For the text-containing cell, return its midpoint in [X, Y] coordinate format. 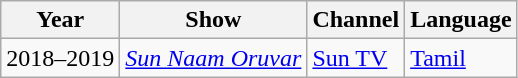
Sun TV [356, 58]
Year [60, 20]
Show [214, 20]
Channel [356, 20]
2018–2019 [60, 58]
Language [461, 20]
Sun Naam Oruvar [214, 58]
Tamil [461, 58]
